Detect which cell encompasses the target text, then output its (x, y) center coordinate. 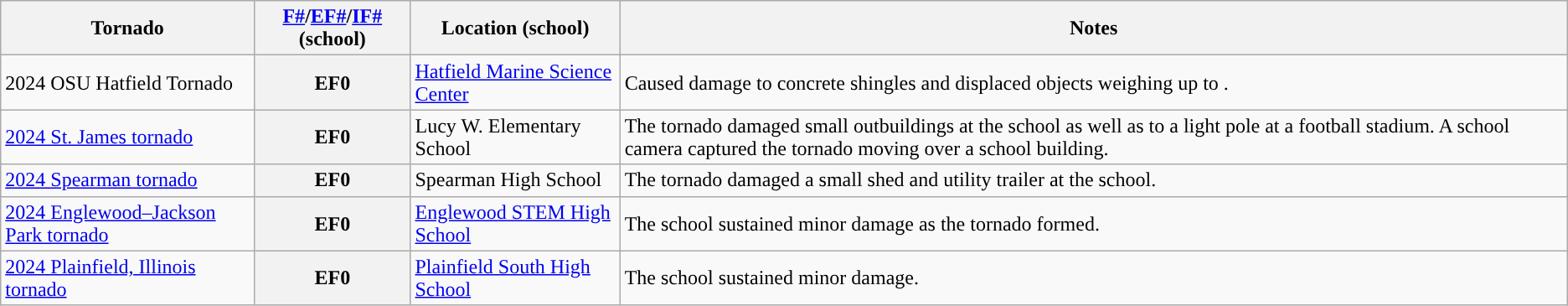
The school sustained minor damage as the tornado formed. (1094, 223)
The school sustained minor damage. (1094, 278)
Notes (1094, 29)
Tornado (127, 29)
2024 Englewood–Jackson Park tornado (127, 223)
Spearman High School (515, 180)
Caused damage to concrete shingles and displaced objects weighing up to . (1094, 82)
2024 Plainfield, Illinois tornado (127, 278)
F#/EF#/IF# (school) (333, 29)
Lucy W. Elementary School (515, 137)
Location (school) (515, 29)
2024 Spearman tornado (127, 180)
Hatfield Marine Science Center (515, 82)
Plainfield South High School (515, 278)
Englewood STEM High School (515, 223)
The tornado damaged a small shed and utility trailer at the school. (1094, 180)
2024 OSU Hatfield Tornado (127, 82)
2024 St. James tornado (127, 137)
